Output the [x, y] coordinate of the center of the cell containing the given text.  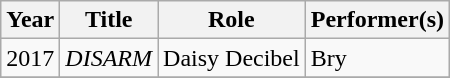
DISARM [109, 58]
Year [30, 20]
Title [109, 20]
Role [232, 20]
2017 [30, 58]
Daisy Decibel [232, 58]
Performer(s) [377, 20]
Bry [377, 58]
